Locate the cell with the specified text and output its (x, y) center coordinate. 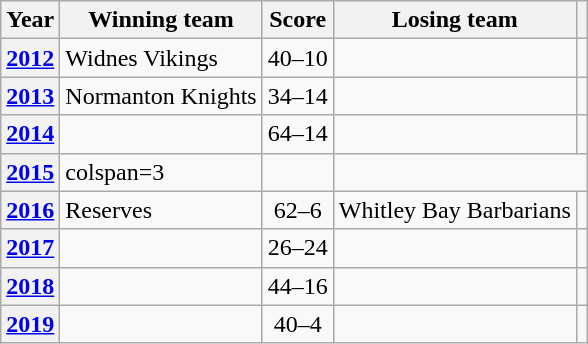
Normanton Knights (161, 96)
Losing team (454, 20)
40–4 (298, 324)
Winning team (161, 20)
2018 (30, 286)
Reserves (161, 210)
26–24 (298, 248)
64–14 (298, 134)
Widnes Vikings (161, 58)
Score (298, 20)
40–10 (298, 58)
2019 (30, 324)
62–6 (298, 210)
2012 (30, 58)
2015 (30, 172)
Year (30, 20)
2017 (30, 248)
44–16 (298, 286)
colspan=3 (161, 172)
2013 (30, 96)
2014 (30, 134)
2016 (30, 210)
Whitley Bay Barbarians (454, 210)
34–14 (298, 96)
